Search for the cell housing the specified text and yield its (x, y) center coordinate. 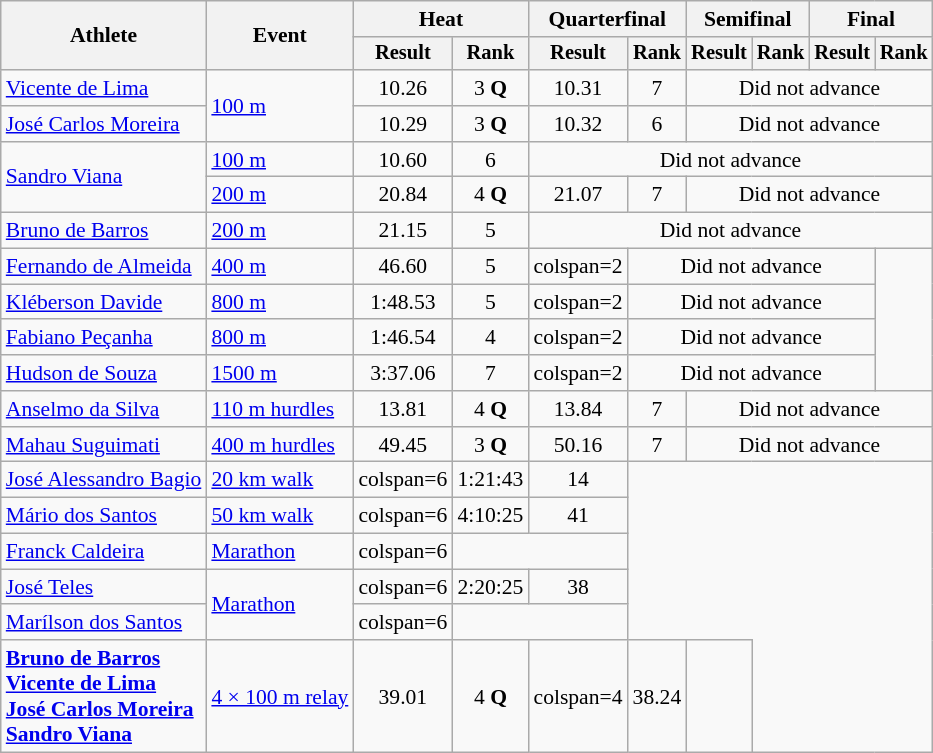
10.26 (402, 88)
110 m hurdles (280, 409)
Kléberson Davide (104, 302)
Fernando de Almeida (104, 267)
46.60 (402, 267)
Fabiano Peçanha (104, 338)
Mário dos Santos (104, 516)
José Carlos Moreira (104, 124)
José Alessandro Bagio (104, 480)
10.29 (402, 124)
49.45 (402, 445)
41 (578, 516)
4:10:25 (490, 516)
10.31 (578, 88)
Bruno de Barros (104, 231)
21.07 (578, 195)
13.84 (578, 409)
Hudson de Souza (104, 373)
José Teles (104, 587)
50.16 (578, 445)
Anselmo da Silva (104, 409)
Mahau Suguimati (104, 445)
Quarterfinal (607, 19)
14 (578, 480)
4 × 100 m relay (280, 696)
Marílson dos Santos (104, 623)
Event (280, 36)
Sandro Viana (104, 178)
400 m (280, 267)
2:20:25 (490, 587)
13.81 (402, 409)
Semifinal (748, 19)
1:46.54 (402, 338)
20.84 (402, 195)
1:21:43 (490, 480)
Final (870, 19)
38.24 (658, 696)
Vicente de Lima (104, 88)
39.01 (402, 696)
21.15 (402, 231)
Bruno de BarrosVicente de LimaJosé Carlos MoreiraSandro Viana (104, 696)
20 km walk (280, 480)
4 (490, 338)
3:37.06 (402, 373)
Heat (440, 19)
50 km walk (280, 516)
1500 m (280, 373)
1:48.53 (402, 302)
Athlete (104, 36)
Franck Caldeira (104, 552)
10.60 (402, 160)
colspan=4 (578, 696)
38 (578, 587)
10.32 (578, 124)
400 m hurdles (280, 445)
